Output the [x, y] coordinate of the center of the cell containing the given text.  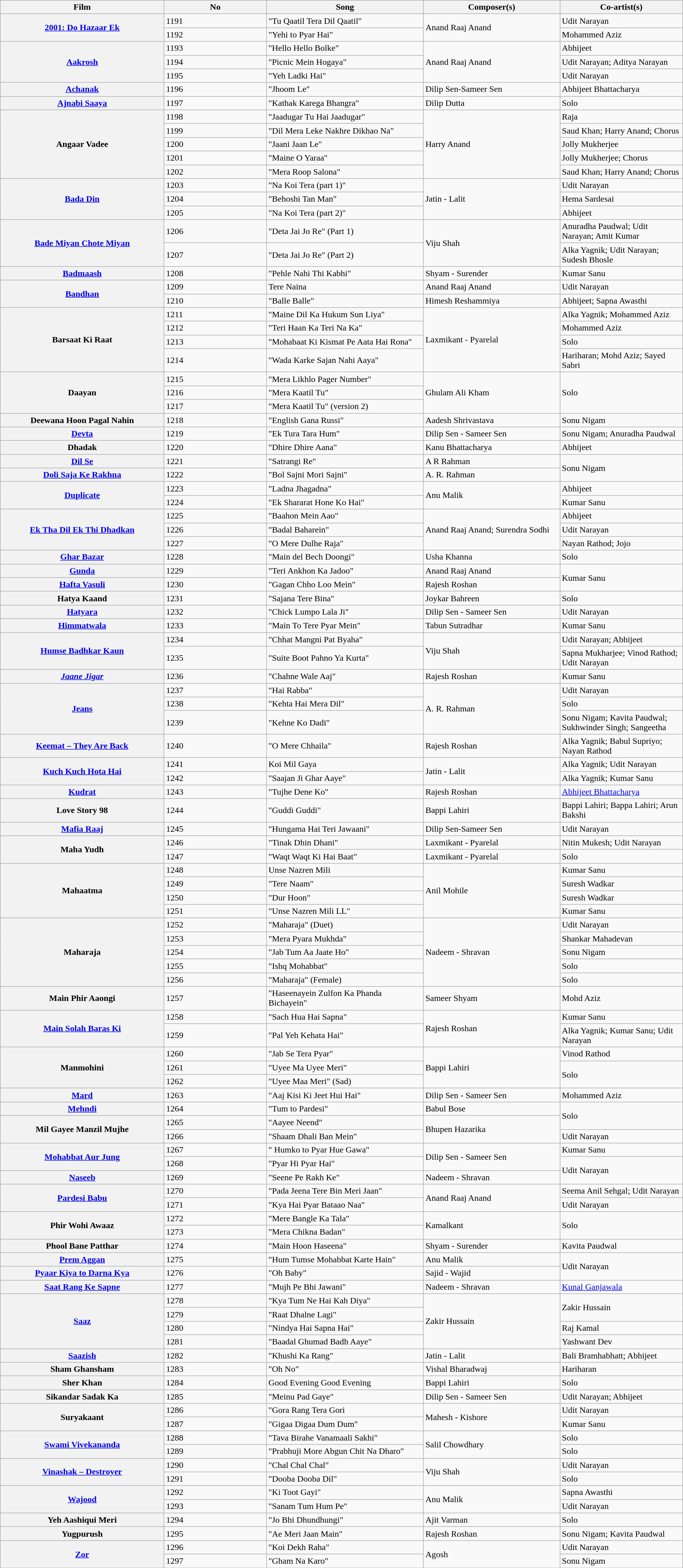
1234 [215, 639]
Ghulam Ali Kham [491, 392]
Angaar Vadee [82, 144]
Kavita Paudwal [621, 1246]
1247 [215, 856]
Ek Tha Dil Ek Thi Dhadkan [82, 530]
Deewana Hoon Pagal Nahin [82, 420]
1194 [215, 62]
1242 [215, 778]
1227 [215, 543]
1271 [215, 1205]
"Mera Kaatil Tu" [345, 392]
Himmatwala [82, 625]
1252 [215, 925]
Bappi Lahiri; Bappa Lahiri; Arun Bakshi [621, 810]
Alka Yagnik; Udit Narayan [621, 764]
"Tava Birahe Vanamaali Sakhi" [345, 1438]
"Ae Meri Jaan Main" [345, 1533]
Ajnabi Saaya [82, 103]
Alka Yagnik; Babul Supriyo; Nayan Rathod [621, 746]
"Ishq Mohabbat" [345, 966]
"Sach Hua Hai Sapna" [345, 1017]
Joykar Bahreen [491, 598]
1201 [215, 158]
1211 [215, 314]
"Tujhe Dene Ko" [345, 792]
Barsaat Ki Raat [82, 340]
"Haseenayein Zulfon Ka Phanda Bichayein" [345, 998]
"Sajana Tere Bina" [345, 598]
1288 [215, 1438]
Bada Din [82, 199]
1269 [215, 1177]
1195 [215, 76]
1233 [215, 625]
Dil Se [82, 461]
1276 [215, 1273]
Mard [82, 1095]
"Behoshi Tan Man" [345, 199]
1251 [215, 911]
1209 [215, 287]
Saazish [82, 1356]
"Mohabaat Ki Kismat Pe Aata Hai Rona" [345, 342]
Badmaash [82, 273]
"Tu Qaatil Tera Dil Qaatil" [345, 21]
1213 [215, 342]
"Tinak Dhin Dhani" [345, 843]
"Maharaja" (Duet) [345, 925]
Yashwant Dev [621, 1342]
1267 [215, 1150]
Bhupen Hazarika [491, 1129]
Raja [621, 117]
1293 [215, 1506]
"Raat Dhalne Lagi" [345, 1314]
No [215, 7]
"Seene Pe Rakh Ke" [345, 1177]
Koi Mil Gaya [345, 764]
1244 [215, 810]
"Mera Likhlo Pager Number" [345, 379]
1216 [215, 392]
Composer(s) [491, 7]
1284 [215, 1383]
1196 [215, 89]
"O Mere Dulhe Raja" [345, 543]
1215 [215, 379]
Mohabbat Aur Jung [82, 1157]
Kanu Bhattacharya [491, 448]
Sameer Shyam [491, 998]
1283 [215, 1369]
Saat Rang Ke Sapne [82, 1287]
Salil Chowdhary [491, 1445]
Mohd Aziz [621, 998]
Vishal Bharadwaj [491, 1369]
1272 [215, 1218]
"Khushi Ka Rang" [345, 1356]
1226 [215, 530]
Sajid - Wajid [491, 1273]
1231 [215, 598]
1214 [215, 360]
"Oh Baby" [345, 1273]
"Deta Jai Jo Re" (Part 1) [345, 231]
"Prabhuji More Abgun Chit Na Dharo" [345, 1451]
"Main Hoon Haseena" [345, 1246]
"Kehta Hai Mera Dil" [345, 704]
"Jab Tum Aa Jaate Ho" [345, 952]
Vinod Rathod [621, 1054]
"Guddi Guddi" [345, 810]
1198 [215, 117]
1289 [215, 1451]
1260 [215, 1054]
1275 [215, 1259]
1225 [215, 516]
"Maine O Yaraa" [345, 158]
Saaz [82, 1321]
"Dil Mera Leke Nakhre Dikhao Na" [345, 130]
Dhadak [82, 448]
Nayan Rathod; Jojo [621, 543]
Keemat – They Are Back [82, 746]
2001: Do Hazaar Ek [82, 28]
Mahaatma [82, 890]
Alka Yagnik; Kumar Sanu [621, 778]
"Dooba Dooba Dil" [345, 1479]
" Humko to Pyar Hue Gawa" [345, 1150]
1240 [215, 746]
1258 [215, 1017]
"Teri Ankhon Ka Jadoo" [345, 571]
1230 [215, 584]
"Koi Dekh Raha" [345, 1547]
1235 [215, 658]
Main Phir Aaongi [82, 998]
"Hello Hello Bolke" [345, 48]
"Gham Na Karo" [345, 1561]
"Yeh Ladki Hai" [345, 76]
"Saajan Ji Ghar Aaye" [345, 778]
Tabun Sutradhar [491, 625]
"Mera Roop Salona" [345, 172]
Jaane Jigar [82, 677]
1243 [215, 792]
"Pyar Hi Pyar Hai" [345, 1164]
"Yehi to Pyar Hai" [345, 35]
"Pada Jeena Tere Bin Meri Jaan" [345, 1191]
"Oh No" [345, 1369]
"Chahne Wale Aaj" [345, 677]
1255 [215, 966]
"Ek Tura Tara Hum" [345, 434]
Alka Yagnik; Udit Narayan; Sudesh Bhosle [621, 255]
1264 [215, 1109]
1290 [215, 1465]
Hatya Kaand [82, 598]
Pardesi Babu [82, 1198]
Prem Aggan [82, 1259]
Sher Khan [82, 1383]
Daayan [82, 392]
1287 [215, 1424]
Udit Narayan; Aditya Narayan [621, 62]
1228 [215, 557]
1222 [215, 475]
"Mera Pyara Mukhda" [345, 939]
"O Mere Chhaila" [345, 746]
1217 [215, 406]
1200 [215, 144]
1223 [215, 489]
1270 [215, 1191]
"Suite Boot Pahno Ya Kurta" [345, 658]
1191 [215, 21]
"Mera Chikna Badan" [345, 1232]
1238 [215, 704]
1282 [215, 1356]
"Jab Se Tera Pyar" [345, 1054]
"Jaadugar Tu Hai Jaadugar" [345, 117]
Main Solah Baras Ki [82, 1028]
Usha Khanna [491, 557]
"Jhoom Le" [345, 89]
Sapna Mukharjee; Vinod Rathod; Udit Narayan [621, 658]
"Picnic Mein Hogaya" [345, 62]
1265 [215, 1122]
1250 [215, 898]
"Maharaja" (Female) [345, 980]
1297 [215, 1561]
1277 [215, 1287]
1286 [215, 1410]
"Deta Jai Jo Re" (Part 2) [345, 255]
Hema Sardesai [621, 199]
Kudrat [82, 792]
Zor [82, 1554]
Kamalkant [491, 1225]
Alka Yagnik; Mohammed Aziz [621, 314]
Yugpurush [82, 1533]
"English Gana Russi" [345, 420]
1237 [215, 690]
Hariharan [621, 1369]
"Gagan Chho Loo Mein" [345, 584]
"Baahon Mein Aao" [345, 516]
Duplicate [82, 495]
Kunal Ganjawala [621, 1287]
"Balle Balle" [345, 301]
Sonu Nigam; Kavita Paudwal; Sukhwinder Singh; Sangeetha [621, 722]
"Hungama Hai Teri Jawaani" [345, 829]
"Sanam Tum Hum Pe" [345, 1506]
Film [82, 7]
"Kathak Karega Bhangra" [345, 103]
"Meinu Pad Gaye" [345, 1397]
Alka Yagnik; Kumar Sanu; Udit Narayan [621, 1035]
"Pehle Nahi Thi Kabhi" [345, 273]
1268 [215, 1164]
Gunda [82, 571]
1203 [215, 185]
Jeans [82, 709]
"Aaj Kisi Ki Jeet Hui Hai" [345, 1095]
Harry Anand [491, 144]
Pyaar Kiya to Darna Kya [82, 1273]
Agosh [491, 1554]
Naseeb [82, 1177]
Phir Wohi Awaaz [82, 1225]
1296 [215, 1547]
"Chick Lumpo Lala Ji" [345, 612]
Dilip Dutta [491, 103]
1249 [215, 884]
1257 [215, 998]
1219 [215, 434]
Unse Nazren Mili [345, 870]
"Kya Tum Ne Hai Kah Diya" [345, 1300]
"Mera Kaatil Tu" (version 2) [345, 406]
1208 [215, 273]
Shankar Mahadevan [621, 939]
"Chal Chal Chal" [345, 1465]
Aadesh Shrivastava [491, 420]
Ghar Bazar [82, 557]
Anil Mohile [491, 890]
Suryakaant [82, 1417]
Jolly Mukherjee [621, 144]
Babul Bose [491, 1109]
"Jo Bhi Dhundhungi" [345, 1520]
1192 [215, 35]
1274 [215, 1246]
Swami Vivekananda [82, 1445]
"Unse Nazren Mili LL" [345, 911]
Sham Ghansham [82, 1369]
1229 [215, 571]
1263 [215, 1095]
"Chhat Mangni Pat Byaha" [345, 639]
Anand Raaj Anand; Surendra Sodhi [491, 530]
Himesh Reshammiya [491, 301]
1193 [215, 48]
"Na Koi Tera (part 1)" [345, 185]
"Kya Hai Pyar Bataao Naa" [345, 1205]
1273 [215, 1232]
1205 [215, 213]
1204 [215, 199]
1294 [215, 1520]
Sonu Nigam; Kavita Paudwal [621, 1533]
"Dhire Dhire Aana" [345, 448]
"Ladna Jhagadna" [345, 489]
1295 [215, 1533]
1254 [215, 952]
1285 [215, 1397]
1218 [215, 420]
"Aayee Neend" [345, 1122]
Seema Anil Sehgal; Udit Narayan [621, 1191]
"Satrangi Re" [345, 461]
"Uyee Ma Uyee Meri" [345, 1068]
Anuradha Paudwal; Udit Narayan; Amit Kumar [621, 231]
Vinashak – Destroyer [82, 1472]
1212 [215, 328]
Sikandar Sadak Ka [82, 1397]
Tere Naina [345, 287]
Mahesh - Kishore [491, 1417]
"Tum to Pardesi" [345, 1109]
"Gigaa Digaa Dum Dum" [345, 1424]
Doli Saja Ke Rakhna [82, 475]
Aakrosh [82, 62]
1253 [215, 939]
Kuch Kuch Hota Hai [82, 771]
1280 [215, 1328]
1197 [215, 103]
Wajood [82, 1499]
1262 [215, 1081]
Mehndi [82, 1109]
Hatyara [82, 612]
"Pal Yeh Kehata Hai" [345, 1035]
"Tere Naam" [345, 884]
Phool Bane Patthar [82, 1246]
"Dur Hoon" [345, 898]
"Main del Bech Doongi" [345, 557]
"Gora Rang Tera Gori [345, 1410]
1236 [215, 677]
"Hum Tumse Mohabbat Karte Hain" [345, 1259]
"Ek Shararat Hone Ko Hai" [345, 502]
1202 [215, 172]
1207 [215, 255]
Maharaja [82, 952]
1266 [215, 1136]
1210 [215, 301]
1221 [215, 461]
Bali Bramhabhatt; Abhijeet [621, 1356]
"Ki Toot Gayi" [345, 1492]
1232 [215, 612]
1256 [215, 980]
"Baadal Ghumad Badh Aaye" [345, 1342]
1292 [215, 1492]
1246 [215, 843]
"Uyee Maa Meri" (Sad) [345, 1081]
1220 [215, 448]
1281 [215, 1342]
"Hai Rabba" [345, 690]
"Wada Karke Sajan Nahi Aaya" [345, 360]
"Na Koi Tera (part 2)" [345, 213]
1259 [215, 1035]
Jolly Mukherjee; Chorus [621, 158]
Hafta Vasuli [82, 584]
"Badal Baharein" [345, 530]
Yeh Aashiqui Meri [82, 1520]
Good Evening Good Evening [345, 1383]
1245 [215, 829]
Sonu Nigam; Anuradha Paudwal [621, 434]
A R Rahman [491, 461]
"Main To Tere Pyar Mein" [345, 625]
Bandhan [82, 294]
1199 [215, 130]
Humse Badhkar Kaun [82, 651]
Maha Yudh [82, 849]
Ajit Varman [491, 1520]
Devta [82, 434]
Achanak [82, 89]
1279 [215, 1314]
Love Story 98 [82, 810]
"Maine Dil Ka Hukum Sun Liya" [345, 314]
Raj Kamal [621, 1328]
"Kehne Ko Dadi" [345, 722]
1224 [215, 502]
Song [345, 7]
"Bol Sajni Mori Sajni" [345, 475]
"Waqt Waqt Ki Hai Baat" [345, 856]
1206 [215, 231]
"Jaani Jaan Le" [345, 144]
Abhijeet; Sapna Awasthi [621, 301]
"Mujh Pe Bhi Jawani" [345, 1287]
Mil Gayee Manzil Mujhe [82, 1129]
"Nindya Hai Sapna Hai" [345, 1328]
"Mere Bangle Ka Tala" [345, 1218]
1239 [215, 722]
Bade Miyan Chote Miyan [82, 243]
1261 [215, 1068]
1278 [215, 1300]
Co-artist(s) [621, 7]
"Teri Haan Ka Teri Na Ka" [345, 328]
Sapna Awasthi [621, 1492]
Hariharan; Mohd Aziz; Sayed Sabri [621, 360]
"Shaam Dhali Ban Mein" [345, 1136]
1291 [215, 1479]
1248 [215, 870]
Nitin Mukesh; Udit Narayan [621, 843]
Manmohini [82, 1068]
1241 [215, 764]
Mafia Raaj [82, 829]
